Find where the given text appears and provide that cell's center as [X, Y] coordinate. 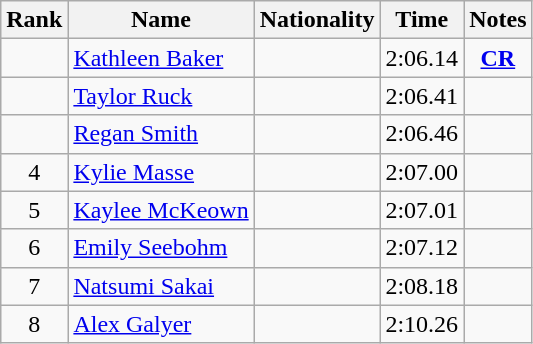
4 [34, 172]
2:07.12 [422, 248]
8 [34, 324]
2:06.46 [422, 134]
Emily Seebohm [161, 248]
Kathleen Baker [161, 58]
2:10.26 [422, 324]
Natsumi Sakai [161, 286]
Time [422, 20]
Kaylee McKeown [161, 210]
Kylie Masse [161, 172]
Alex Galyer [161, 324]
Taylor Ruck [161, 96]
CR [498, 58]
Name [161, 20]
2:06.41 [422, 96]
Rank [34, 20]
2:07.01 [422, 210]
6 [34, 248]
2:06.14 [422, 58]
5 [34, 210]
Nationality [317, 20]
2:07.00 [422, 172]
2:08.18 [422, 286]
Notes [498, 20]
Regan Smith [161, 134]
7 [34, 286]
